Determine the [X, Y] coordinate at the center of the cell enclosing the given text.  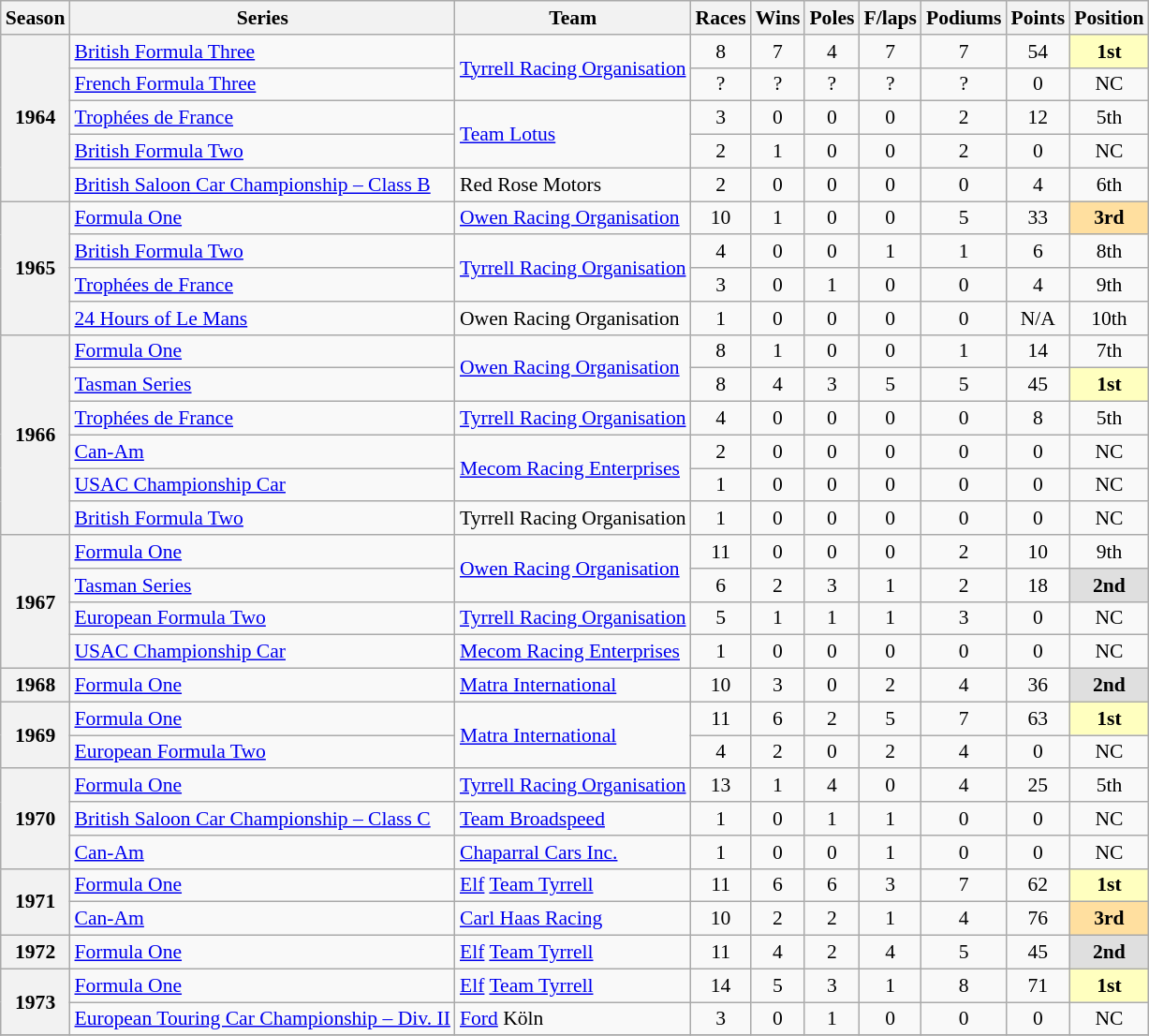
1970 [36, 819]
Wins [778, 18]
1969 [36, 734]
Carl Haas Racing [573, 919]
62 [1038, 885]
1965 [36, 268]
Points [1038, 18]
British Saloon Car Championship – Class B [262, 185]
French Formula Three [262, 84]
1964 [36, 118]
Podiums [965, 18]
Position [1109, 18]
1967 [36, 601]
British Formula Three [262, 52]
1972 [36, 953]
54 [1038, 52]
Poles [832, 18]
63 [1038, 718]
Team Lotus [573, 135]
13 [721, 786]
71 [1038, 985]
F/laps [890, 18]
1966 [36, 435]
Chaparral Cars Inc. [573, 852]
76 [1038, 919]
8th [1109, 252]
24 Hours of Le Mans [262, 318]
Series [262, 18]
1973 [36, 1002]
Red Rose Motors [573, 185]
Season [36, 18]
6th [1109, 185]
N/A [1038, 318]
Ford Köln [573, 1019]
1968 [36, 686]
10th [1109, 318]
Team Broadspeed [573, 819]
33 [1038, 218]
Races [721, 18]
7th [1109, 351]
12 [1038, 118]
Team [573, 18]
European Touring Car Championship – Div. II [262, 1019]
British Saloon Car Championship – Class C [262, 819]
36 [1038, 686]
18 [1038, 585]
1971 [36, 901]
25 [1038, 786]
